Detect which cell encompasses the target text, then output its [x, y] center coordinate. 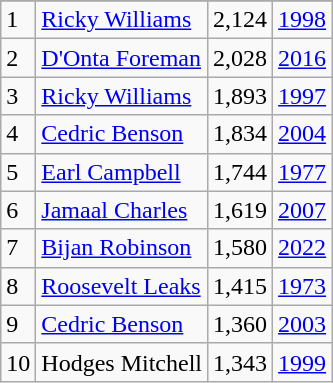
2004 [302, 134]
2003 [302, 324]
1977 [302, 172]
1,580 [240, 248]
1999 [302, 362]
1,360 [240, 324]
5 [18, 172]
2,124 [240, 20]
D'Onta Foreman [122, 58]
1998 [302, 20]
1973 [302, 286]
1997 [302, 96]
1,619 [240, 210]
Hodges Mitchell [122, 362]
9 [18, 324]
2007 [302, 210]
1,415 [240, 286]
1,343 [240, 362]
4 [18, 134]
Jamaal Charles [122, 210]
1,834 [240, 134]
10 [18, 362]
2016 [302, 58]
1 [18, 20]
Roosevelt Leaks [122, 286]
2022 [302, 248]
1,893 [240, 96]
6 [18, 210]
7 [18, 248]
Earl Campbell [122, 172]
2 [18, 58]
Bijan Robinson [122, 248]
2,028 [240, 58]
1,744 [240, 172]
3 [18, 96]
8 [18, 286]
